For the text-containing cell, return its midpoint in [x, y] coordinate format. 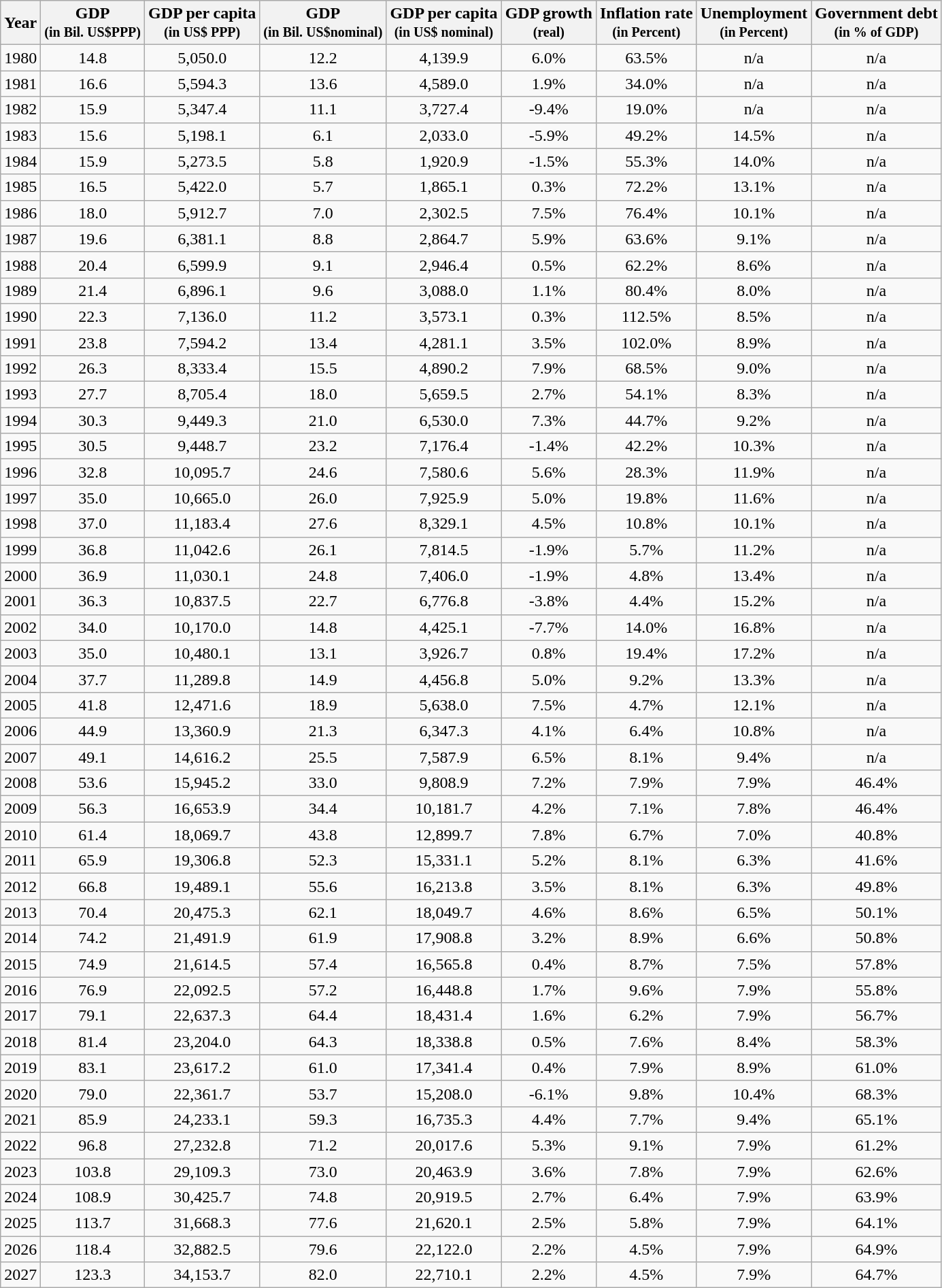
21.4 [92, 291]
6,776.8 [443, 601]
44.7% [646, 420]
8.4% [754, 1042]
8.0% [754, 291]
22.7 [323, 601]
19,306.8 [203, 861]
8,705.4 [203, 395]
52.3 [323, 861]
12,899.7 [443, 835]
36.9 [92, 576]
16.5 [92, 187]
73.0 [323, 1171]
85.9 [92, 1119]
1980 [20, 58]
61.2% [877, 1145]
3,926.7 [443, 653]
3,088.0 [443, 291]
6.1 [323, 135]
6.6% [754, 938]
2003 [20, 653]
1995 [20, 446]
16,735.3 [443, 1119]
70.4 [92, 912]
1.1% [548, 291]
19,489.1 [203, 887]
49.1 [92, 757]
11.6% [754, 498]
1985 [20, 187]
1,920.9 [443, 161]
21.3 [323, 731]
5,198.1 [203, 135]
5.8% [646, 1223]
22,361.7 [203, 1093]
1997 [20, 498]
55.8% [877, 990]
11.9% [754, 472]
62.6% [877, 1171]
7.3% [548, 420]
9.0% [754, 369]
2015 [20, 964]
77.6 [323, 1223]
9,449.3 [203, 420]
9.6 [323, 291]
11.2 [323, 316]
37.0 [92, 524]
8,329.1 [443, 524]
34.0% [646, 84]
13,360.9 [203, 731]
0.8% [548, 653]
28.3% [646, 472]
83.1 [92, 1068]
6,530.0 [443, 420]
1987 [20, 239]
16,653.9 [203, 809]
32,882.5 [203, 1249]
49.8% [877, 887]
55.3% [646, 161]
64.7% [877, 1275]
27.7 [92, 395]
64.9% [877, 1249]
5.7% [646, 550]
53.7 [323, 1093]
118.4 [92, 1249]
71.2 [323, 1145]
16,565.8 [443, 964]
34.0 [92, 627]
3,573.1 [443, 316]
2.5% [548, 1223]
1986 [20, 213]
10,480.1 [203, 653]
2002 [20, 627]
6.2% [646, 1016]
57.2 [323, 990]
2014 [20, 938]
13.6 [323, 84]
102.0% [646, 342]
74.2 [92, 938]
1990 [20, 316]
GDP(in Bil. US$PPP) [92, 23]
7,925.9 [443, 498]
21.0 [323, 420]
62.2% [646, 265]
2023 [20, 1171]
9.8% [646, 1093]
10,170.0 [203, 627]
68.5% [646, 369]
113.7 [92, 1223]
-6.1% [548, 1093]
2024 [20, 1198]
19.4% [646, 653]
74.9 [92, 964]
63.5% [646, 58]
23,617.2 [203, 1068]
56.7% [877, 1016]
-7.7% [548, 627]
2022 [20, 1145]
5.7 [323, 187]
10,665.0 [203, 498]
3.6% [548, 1171]
6,896.1 [203, 291]
76.9 [92, 990]
11,289.8 [203, 679]
26.1 [323, 550]
Year [20, 23]
2020 [20, 1093]
GDP growth(real) [548, 23]
7,587.9 [443, 757]
1999 [20, 550]
53.6 [92, 783]
15,208.0 [443, 1093]
22,122.0 [443, 1249]
68.3% [877, 1093]
1.6% [548, 1016]
58.3% [877, 1042]
23.8 [92, 342]
1993 [20, 395]
55.6 [323, 887]
2009 [20, 809]
2019 [20, 1068]
22.3 [92, 316]
72.2% [646, 187]
57.8% [877, 964]
2016 [20, 990]
16,448.8 [443, 990]
27.6 [323, 524]
7,594.2 [203, 342]
23.2 [323, 446]
10.4% [754, 1093]
1981 [20, 84]
Inflation rate(in Percent) [646, 23]
96.8 [92, 1145]
18,049.7 [443, 912]
81.4 [92, 1042]
2018 [20, 1042]
57.4 [323, 964]
4.8% [646, 576]
7,176.4 [443, 446]
74.8 [323, 1198]
65.1% [877, 1119]
5,273.5 [203, 161]
1988 [20, 265]
15.6 [92, 135]
103.8 [92, 1171]
2005 [20, 705]
2007 [20, 757]
Government debt(in % of GDP) [877, 23]
2006 [20, 731]
37.7 [92, 679]
2026 [20, 1249]
6,381.1 [203, 239]
63.6% [646, 239]
3,727.4 [443, 110]
4,456.8 [443, 679]
Unemployment(in Percent) [754, 23]
7.6% [646, 1042]
4.2% [548, 809]
15,331.1 [443, 861]
30,425.7 [203, 1198]
5.9% [548, 239]
4.1% [548, 731]
21,620.1 [443, 1223]
6.0% [548, 58]
5.8 [323, 161]
18,431.4 [443, 1016]
5,422.0 [203, 187]
1982 [20, 110]
123.3 [92, 1275]
112.5% [646, 316]
3.2% [548, 938]
7.2% [548, 783]
16,213.8 [443, 887]
64.1% [877, 1223]
-3.8% [548, 601]
2025 [20, 1223]
1996 [20, 472]
7,580.6 [443, 472]
15,945.2 [203, 783]
9,448.7 [203, 446]
14.9 [323, 679]
GDP(in Bil. US$nominal) [323, 23]
5.3% [548, 1145]
79.0 [92, 1093]
17.2% [754, 653]
32.8 [92, 472]
64.3 [323, 1042]
79.1 [92, 1016]
26.0 [323, 498]
1991 [20, 342]
2012 [20, 887]
50.1% [877, 912]
4,139.9 [443, 58]
41.8 [92, 705]
63.9% [877, 1198]
2010 [20, 835]
4,281.1 [443, 342]
50.8% [877, 938]
11,183.4 [203, 524]
9.6% [646, 990]
2,864.7 [443, 239]
-1.4% [548, 446]
66.8 [92, 887]
GDP per capita(in US$ PPP) [203, 23]
1.9% [548, 84]
-9.4% [548, 110]
54.1% [646, 395]
30.5 [92, 446]
108.9 [92, 1198]
5,912.7 [203, 213]
20,919.5 [443, 1198]
20,475.3 [203, 912]
7,814.5 [443, 550]
61.0 [323, 1068]
8.8 [323, 239]
24.6 [323, 472]
64.4 [323, 1016]
7.0 [323, 213]
2,946.4 [443, 265]
41.6% [877, 861]
2000 [20, 576]
-1.5% [548, 161]
61.4 [92, 835]
42.2% [646, 446]
4,425.1 [443, 627]
18,069.7 [203, 835]
19.8% [646, 498]
21,614.5 [203, 964]
1994 [20, 420]
5,347.4 [203, 110]
16.8% [754, 627]
1998 [20, 524]
18.9 [323, 705]
20,463.9 [443, 1171]
19.6 [92, 239]
12,471.6 [203, 705]
19.0% [646, 110]
9.1 [323, 265]
5,594.3 [203, 84]
15.5 [323, 369]
1.7% [548, 990]
13.4% [754, 576]
34.4 [323, 809]
59.3 [323, 1119]
30.3 [92, 420]
2008 [20, 783]
7,136.0 [203, 316]
6,599.9 [203, 265]
10,181.7 [443, 809]
4.7% [646, 705]
8.7% [646, 964]
34,153.7 [203, 1275]
11,030.1 [203, 576]
8.5% [754, 316]
5.2% [548, 861]
21,491.9 [203, 938]
20.4 [92, 265]
5.6% [548, 472]
65.9 [92, 861]
5,050.0 [203, 58]
7.1% [646, 809]
2011 [20, 861]
1992 [20, 369]
10,837.5 [203, 601]
2027 [20, 1275]
22,092.5 [203, 990]
18,338.8 [443, 1042]
11.2% [754, 550]
29,109.3 [203, 1171]
15.2% [754, 601]
2001 [20, 601]
1,865.1 [443, 187]
24,233.1 [203, 1119]
26.3 [92, 369]
82.0 [323, 1275]
8,333.4 [203, 369]
62.1 [323, 912]
17,341.4 [443, 1068]
7,406.0 [443, 576]
61.9 [323, 938]
61.0% [877, 1068]
1983 [20, 135]
27,232.8 [203, 1145]
7.0% [754, 835]
20,017.6 [443, 1145]
4,890.2 [443, 369]
5,659.5 [443, 395]
43.8 [323, 835]
1984 [20, 161]
80.4% [646, 291]
12.1% [754, 705]
11,042.6 [203, 550]
8.3% [754, 395]
40.8% [877, 835]
76.4% [646, 213]
36.3 [92, 601]
9,808.9 [443, 783]
13.1% [754, 187]
14.5% [754, 135]
-5.9% [548, 135]
4,589.0 [443, 84]
56.3 [92, 809]
13.3% [754, 679]
44.9 [92, 731]
31,668.3 [203, 1223]
2013 [20, 912]
25.5 [323, 757]
2,033.0 [443, 135]
79.6 [323, 1249]
2021 [20, 1119]
10,095.7 [203, 472]
16.6 [92, 84]
22,710.1 [443, 1275]
36.8 [92, 550]
6,347.3 [443, 731]
13.4 [323, 342]
1989 [20, 291]
49.2% [646, 135]
13.1 [323, 653]
24.8 [323, 576]
23,204.0 [203, 1042]
6.7% [646, 835]
14,616.2 [203, 757]
22,637.3 [203, 1016]
4.6% [548, 912]
17,908.8 [443, 938]
2004 [20, 679]
2,302.5 [443, 213]
2017 [20, 1016]
33.0 [323, 783]
7.7% [646, 1119]
5,638.0 [443, 705]
12.2 [323, 58]
10.3% [754, 446]
GDP per capita(in US$ nominal) [443, 23]
11.1 [323, 110]
